Provide the (X, Y) coordinate of the cell's center where the given text is located.  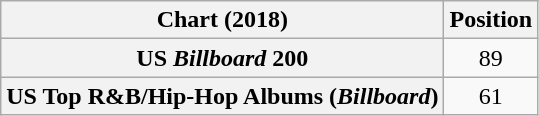
Position (491, 20)
61 (491, 96)
US Top R&B/Hip-Hop Albums (Billboard) (222, 96)
Chart (2018) (222, 20)
89 (491, 58)
US Billboard 200 (222, 58)
